Identify which cell holds the provided text, then report its [X, Y] central coordinate. 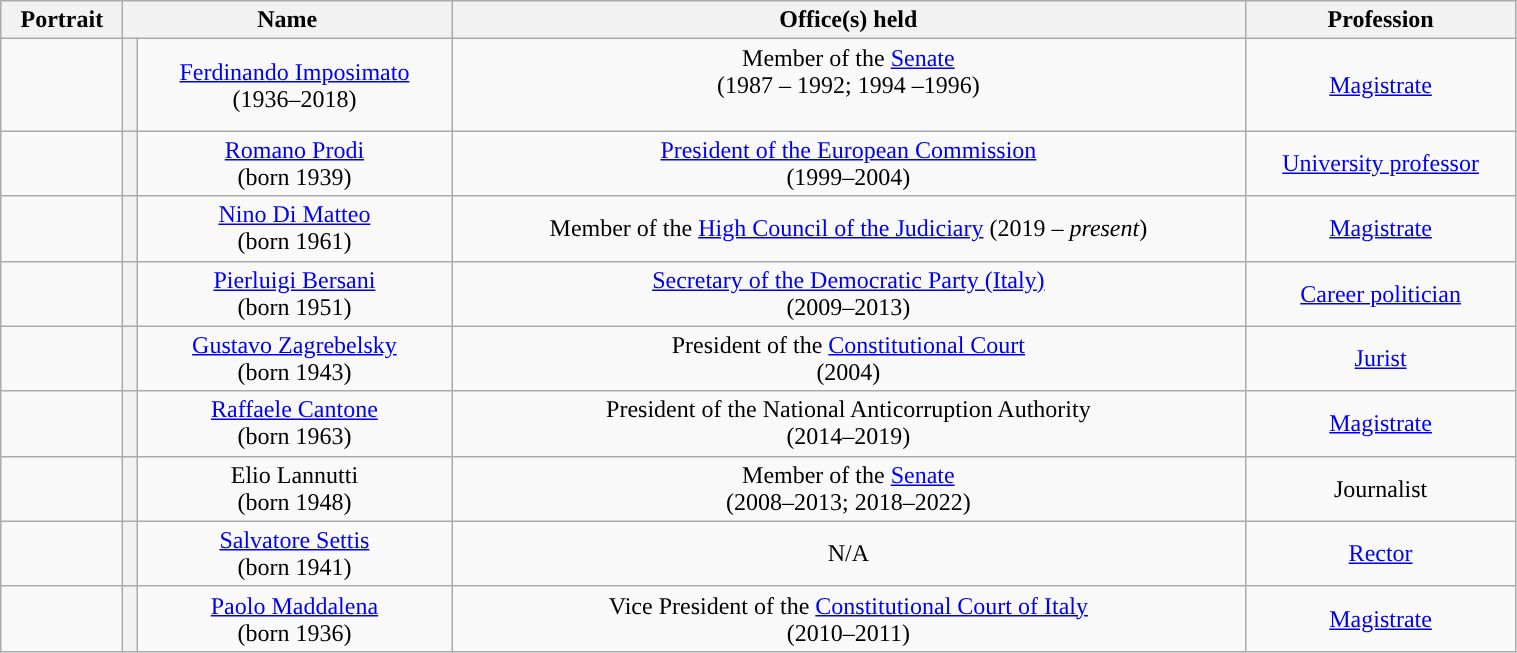
Portrait [62, 20]
President of the National Anticorruption Authority(2014–2019) [849, 424]
Career politician [1380, 294]
Elio Lannutti (born 1948) [294, 488]
Office(s) held [849, 20]
Journalist [1380, 488]
Member of the Senate(1987 – 1992; 1994 –1996) [849, 85]
N/A [849, 554]
Member of the Senate(2008–2013; 2018–2022) [849, 488]
Gustavo Zagrebelsky (born 1943) [294, 358]
Nino Di Matteo (born 1961) [294, 228]
Rector [1380, 554]
Jurist [1380, 358]
Profession [1380, 20]
Name [288, 20]
Raffaele Cantone (born 1963) [294, 424]
Paolo Maddalena (born 1936) [294, 618]
Ferdinando Imposimato(1936–2018) [294, 85]
Member of the High Council of the Judiciary (2019 – present) [849, 228]
Salvatore Settis (born 1941) [294, 554]
Romano Prodi(born 1939) [294, 164]
Vice President of the Constitutional Court of Italy(2010–2011) [849, 618]
President of the Constitutional Court(2004) [849, 358]
Secretary of the Democratic Party (Italy)(2009–2013) [849, 294]
University professor [1380, 164]
Pierluigi Bersani (born 1951) [294, 294]
President of the European Commission (1999–2004) [849, 164]
